Determine the (x, y) coordinate at the center of the cell enclosing the given text.  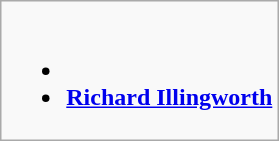
Richard Illingworth (140, 71)
